Extract the [x, y] coordinate from the center of the cell holding the provided text.  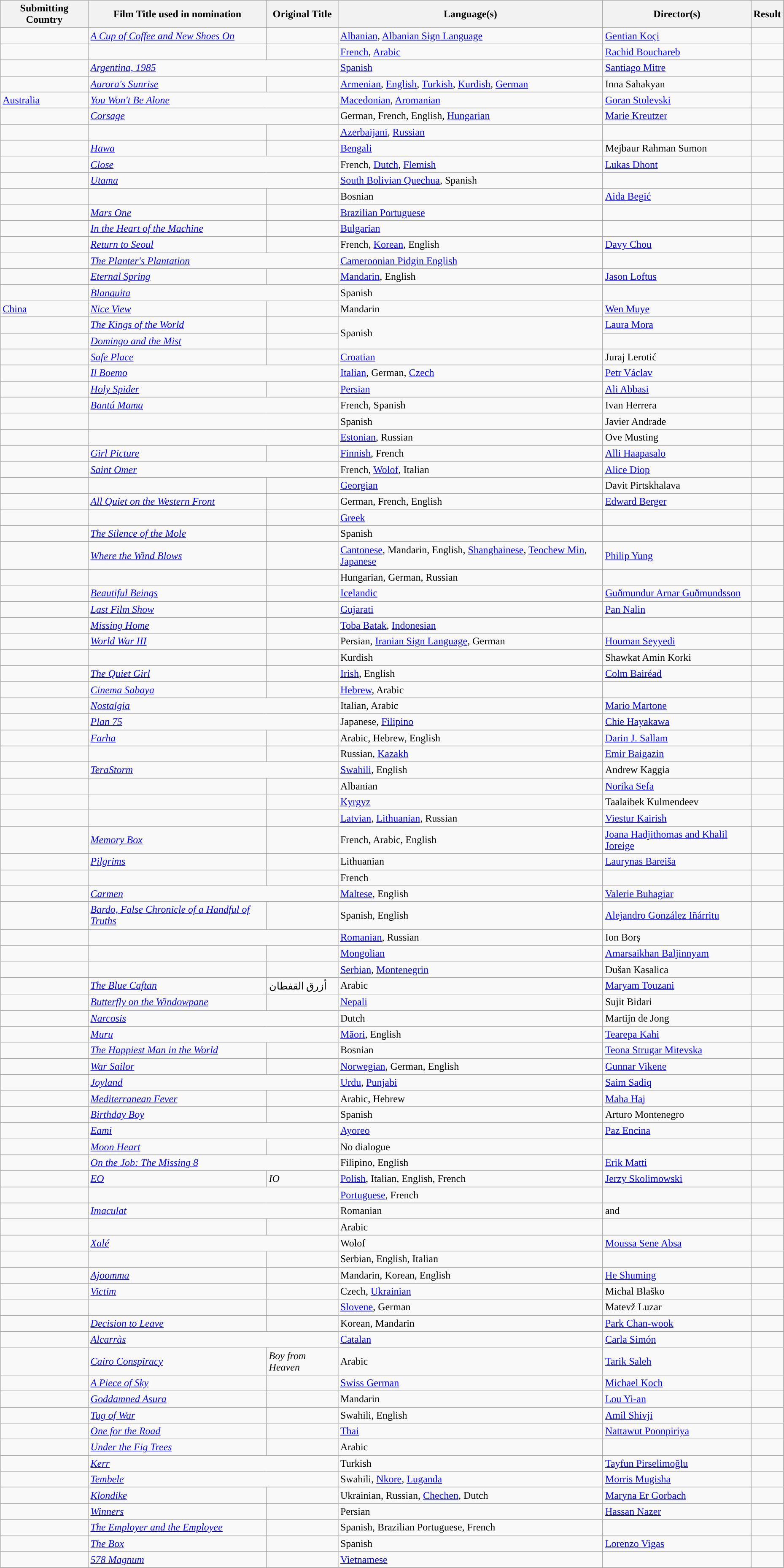
Michal Blaško [677, 1291]
Czech, Ukrainian [470, 1291]
Hungarian, German, Russian [470, 577]
Maryna Er Gorbach [677, 1495]
No dialogue [470, 1146]
Finnish, French [470, 453]
Utama [213, 180]
Taalaibek Kulmendeev [677, 802]
Butterfly on the Windowpane [177, 1002]
French, Dutch, Flemish [470, 164]
Ove Musting [677, 437]
Davy Chou [677, 245]
Shawkat Amin Korki [677, 657]
Bantú Mama [213, 405]
The Kings of the World [177, 325]
Mediterranean Fever [177, 1098]
Bengali [470, 148]
Arabic, Hebrew [470, 1098]
Australia [44, 100]
Nostalgia [213, 706]
Alli Haapasalo [677, 453]
Film Title used in nomination [177, 14]
On the Job: The Missing 8 [213, 1163]
Nepali [470, 1002]
Guðmundur Arnar Guðmundsson [677, 593]
Sujit Bidari [677, 1002]
German, French, English, Hungarian [470, 116]
EO [177, 1179]
Cameroonian Pidgin English [470, 261]
Ion Borș [677, 937]
Alcarràs [213, 1339]
Paz Encina [677, 1130]
Martijn de Jong [677, 1018]
French, Spanish [470, 405]
Mandarin, English [470, 277]
Cantonese, Mandarin, English, Shanghainese, Teochew Min, Japanese [470, 555]
Gentian Koçi [677, 36]
Rachid Bouchareb [677, 52]
Swiss German [470, 1383]
Portuguese, French [470, 1195]
Spanish, Brazilian Portuguese, French [470, 1527]
Mandarin, Korean, English [470, 1275]
Return to Seoul [177, 245]
Director(s) [677, 14]
In the Heart of the Machine [177, 229]
Tembele [213, 1479]
Russian, Kazakh [470, 754]
Valerie Buhagiar [677, 894]
Viestur Kairish [677, 818]
Nattawut Poonpiriya [677, 1431]
He Shuming [677, 1275]
War Sailor [177, 1066]
Matevž Luzar [677, 1307]
Teona Strugar Mitevska [677, 1050]
Safe Place [177, 357]
Tug of War [177, 1415]
South Bolivian Quechua, Spanish [470, 180]
Eternal Spring [177, 277]
Carmen [213, 894]
Vietnamese [470, 1560]
Cinema Sabaya [177, 689]
Korean, Mandarin [470, 1323]
Alice Diop [677, 470]
Moussa Sene Absa [677, 1243]
Blanquita [213, 293]
Armenian, English, Turkish, Kurdish, German [470, 84]
Bulgarian [470, 229]
French, Wolof, Italian [470, 470]
Farha [177, 738]
Kurdish [470, 657]
Pan Nalin [677, 609]
Javier Andrade [677, 421]
French, Arabic, English [470, 840]
Arabic, Hebrew, English [470, 738]
Lukas Dhont [677, 164]
Tarik Saleh [677, 1361]
Muru [213, 1034]
Chie Hayakawa [677, 722]
Andrew Kaggia [677, 770]
Darin J. Sallam [677, 738]
Girl Picture [177, 453]
Birthday Boy [177, 1114]
Ukrainian, Russian, Chechen, Dutch [470, 1495]
Greek [470, 518]
Ayoreo [470, 1130]
Italian, Arabic [470, 706]
French, Arabic [470, 52]
Eami [213, 1130]
Marie Kreutzer [677, 116]
Azerbaijani, Russian [470, 132]
The Blue Caftan [177, 986]
Toba Batak, Indonesian [470, 625]
Emir Baigazin [677, 754]
Result [767, 14]
Dušan Kasalica [677, 969]
Irish, English [470, 673]
Submitting Country [44, 14]
Memory Box [177, 840]
Maltese, English [470, 894]
Cairo Conspiracy [177, 1361]
Juraj Lerotić [677, 357]
Aurora's Sunrise [177, 84]
Argentina, 1985 [213, 68]
Latvian, Lithuanian, Russian [470, 818]
Il Boemo [213, 373]
German, French, English [470, 502]
Catalan [470, 1339]
The Happiest Man in the World [177, 1050]
Victim [177, 1291]
Joana Hadjithomas and Khalil Joreige [677, 840]
Domingo and the Mist [177, 341]
Icelandic [470, 593]
Hawa [177, 148]
Philip Yung [677, 555]
Gujarati [470, 609]
Nice View [177, 309]
Lorenzo Vigas [677, 1544]
Kerr [213, 1463]
Mars One [177, 212]
Croatian [470, 357]
Italian, German, Czech [470, 373]
Māori, English [470, 1034]
Brazilian Portuguese [470, 212]
Serbian, Montenegrin [470, 969]
Jason Loftus [677, 277]
Morris Mugisha [677, 1479]
Spanish, English [470, 916]
Ivan Herrera [677, 405]
Saim Sadiq [677, 1082]
Arturo Montenegro [677, 1114]
Swahili, Nkore, Luganda [470, 1479]
Last Film Show [177, 609]
Laurynas Bareiša [677, 862]
Goddamned Asura [177, 1399]
Georgian [470, 486]
Aida Begić [677, 196]
Serbian, English, Italian [470, 1259]
Macedonian, Aromanian [470, 100]
Kyrgyz [470, 802]
Polish, Italian, English, French [470, 1179]
Petr Václav [677, 373]
A Piece of Sky [177, 1383]
Albanian [470, 786]
Pilgrims [177, 862]
Mario Martone [677, 706]
The Silence of the Mole [177, 534]
Jerzy Skolimowski [677, 1179]
Wolof [470, 1243]
Under the Fig Trees [177, 1447]
and [677, 1211]
The Planter's Plantation [213, 261]
Slovene, German [470, 1307]
Decision to Leave [177, 1323]
Turkish [470, 1463]
Gunnar Vikene [677, 1066]
Plan 75 [213, 722]
578 Magnum [177, 1560]
Ali Abbasi [677, 389]
Beautiful Beings [177, 593]
Amil Shivji [677, 1415]
Urdu, Punjabi [470, 1082]
Original Title [302, 14]
Goran Stolevski [677, 100]
Estonian, Russian [470, 437]
Hebrew, Arabic [470, 689]
Persian, Iranian Sign Language, German [470, 641]
Inna Sahakyan [677, 84]
Edward Berger [677, 502]
Colm Bairéad [677, 673]
Lou Yi-an [677, 1399]
Mejbaur Rahman Sumon [677, 148]
Holy Spider [177, 389]
Narcosis [213, 1018]
Erik Matti [677, 1163]
French [470, 878]
Dutch [470, 1018]
Ajoomma [177, 1275]
Moon Heart [177, 1146]
Xalé [213, 1243]
Park Chan-wook [677, 1323]
TeraStorm [213, 770]
Michael Koch [677, 1383]
Laura Mora [677, 325]
Maryam Touzani [677, 986]
Romanian, Russian [470, 937]
You Won't Be Alone [213, 100]
The Employer and the Employee [177, 1527]
Norwegian, German, English [470, 1066]
Thai [470, 1431]
Santiago Mitre [677, 68]
Close [213, 164]
One for the Road [177, 1431]
Tayfun Pirselimoğlu [677, 1463]
World War III [177, 641]
Davit Pirtskhalava [677, 486]
Bardo, False Chronicle of a Handful of Truths [177, 916]
Klondike [177, 1495]
The Box [177, 1544]
Maha Haj [677, 1098]
Corsage [213, 116]
Albanian, Albanian Sign Language [470, 36]
Amarsaikhan Baljinnyam [677, 953]
Winners [177, 1511]
Imaculat [213, 1211]
Filipino, English [470, 1163]
Romanian [470, 1211]
Missing Home [177, 625]
Joyland [213, 1082]
A Cup of Coffee and New Shoes On [177, 36]
Lithuanian [470, 862]
Where the Wind Blows [177, 555]
All Quiet on the Western Front [177, 502]
Norika Sefa [677, 786]
Boy from Heaven [302, 1361]
Tearepa Kahi [677, 1034]
أزرق القفطان [302, 986]
Houman Seyyedi [677, 641]
Wen Muye [677, 309]
Mongolian [470, 953]
IO [302, 1179]
Carla Simón [677, 1339]
The Quiet Girl [177, 673]
Japanese, Filipino [470, 722]
French, Korean, English [470, 245]
Saint Omer [213, 470]
Language(s) [470, 14]
China [44, 309]
Hassan Nazer [677, 1511]
Alejandro González Iñárritu [677, 916]
